From the cell containing the given text, extract its center point as [x, y] coordinate. 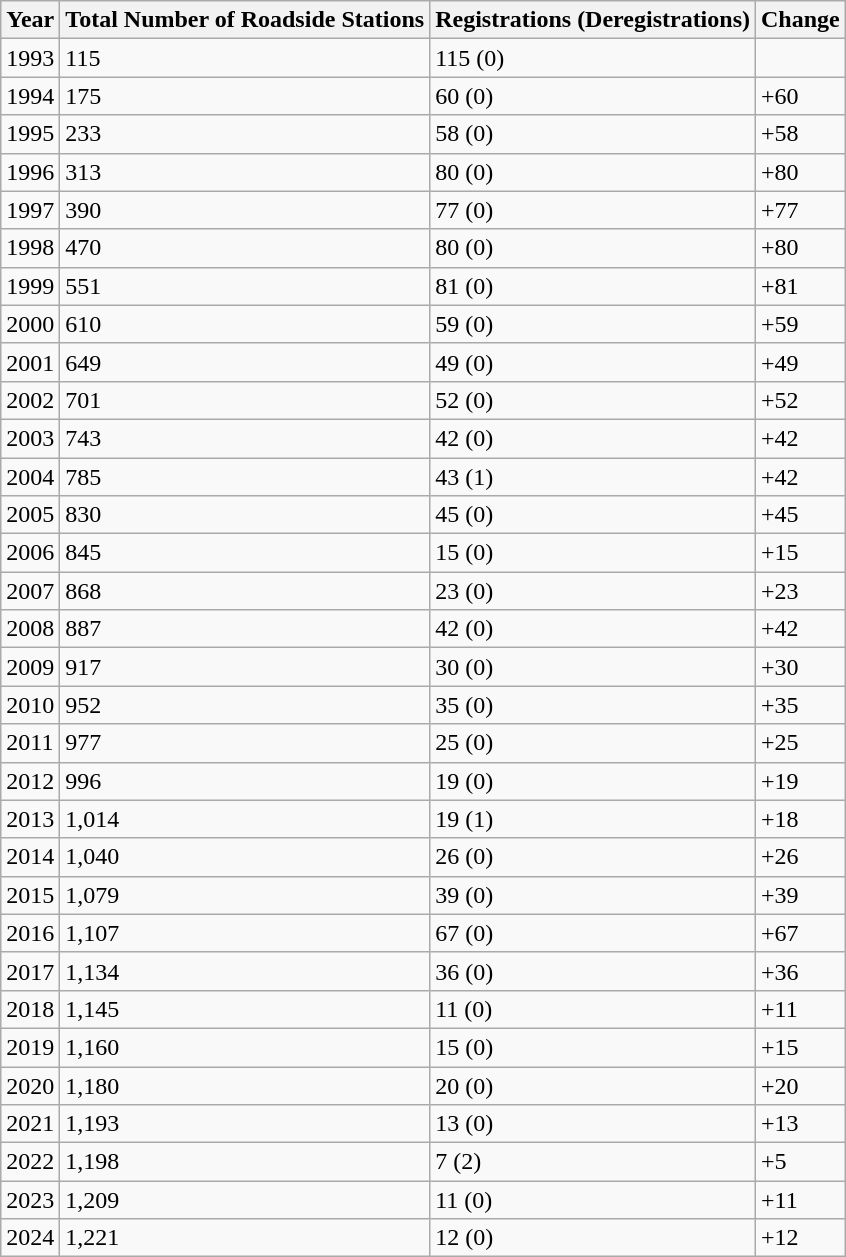
1,107 [245, 933]
2021 [30, 1124]
+12 [801, 1238]
887 [245, 629]
1,079 [245, 895]
2016 [30, 933]
2015 [30, 895]
+25 [801, 743]
+36 [801, 971]
2020 [30, 1085]
1998 [30, 248]
701 [245, 400]
+19 [801, 781]
2010 [30, 705]
1,040 [245, 857]
1,221 [245, 1238]
+30 [801, 667]
+52 [801, 400]
2003 [30, 438]
115 [245, 58]
830 [245, 515]
7 (2) [593, 1162]
25 (0) [593, 743]
+58 [801, 134]
977 [245, 743]
917 [245, 667]
+67 [801, 933]
1996 [30, 172]
390 [245, 210]
2001 [30, 362]
20 (0) [593, 1085]
36 (0) [593, 971]
49 (0) [593, 362]
2004 [30, 477]
2014 [30, 857]
313 [245, 172]
1,145 [245, 1009]
1993 [30, 58]
67 (0) [593, 933]
+45 [801, 515]
43 (1) [593, 477]
45 (0) [593, 515]
+49 [801, 362]
1,198 [245, 1162]
81 (0) [593, 286]
+59 [801, 324]
845 [245, 553]
649 [245, 362]
2011 [30, 743]
1,160 [245, 1047]
Registrations (Deregistrations) [593, 20]
+13 [801, 1124]
785 [245, 477]
+23 [801, 591]
+39 [801, 895]
2022 [30, 1162]
19 (0) [593, 781]
1,014 [245, 819]
868 [245, 591]
1997 [30, 210]
2005 [30, 515]
996 [245, 781]
470 [245, 248]
+26 [801, 857]
1,209 [245, 1200]
+81 [801, 286]
+5 [801, 1162]
1995 [30, 134]
52 (0) [593, 400]
1,134 [245, 971]
30 (0) [593, 667]
2019 [30, 1047]
2023 [30, 1200]
2002 [30, 400]
+18 [801, 819]
2013 [30, 819]
12 (0) [593, 1238]
2008 [30, 629]
2017 [30, 971]
115 (0) [593, 58]
743 [245, 438]
2009 [30, 667]
+20 [801, 1085]
2006 [30, 553]
+77 [801, 210]
2007 [30, 591]
2018 [30, 1009]
+35 [801, 705]
Change [801, 20]
77 (0) [593, 210]
2012 [30, 781]
175 [245, 96]
1,180 [245, 1085]
610 [245, 324]
Total Number of Roadside Stations [245, 20]
+60 [801, 96]
551 [245, 286]
1,193 [245, 1124]
35 (0) [593, 705]
1994 [30, 96]
58 (0) [593, 134]
59 (0) [593, 324]
13 (0) [593, 1124]
23 (0) [593, 591]
2024 [30, 1238]
Year [30, 20]
60 (0) [593, 96]
1999 [30, 286]
19 (1) [593, 819]
26 (0) [593, 857]
2000 [30, 324]
233 [245, 134]
952 [245, 705]
39 (0) [593, 895]
